For the text-containing cell, return its midpoint in [x, y] coordinate format. 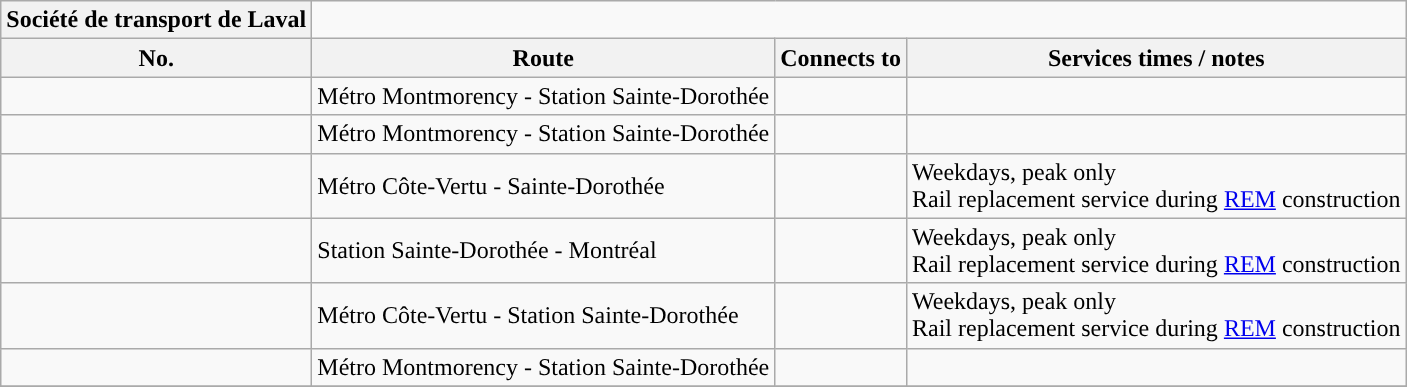
Connects to [841, 58]
Métro Côte-Vertu - Station Sainte-Dorothée [544, 316]
Services times / notes [1156, 58]
Route [544, 58]
Société de transport de Laval [156, 20]
No. [156, 58]
Station Sainte-Dorothée - Montréal [544, 250]
Métro Côte-Vertu - Sainte-Dorothée [544, 186]
